Return (x, y) of the center of cell containing provided text 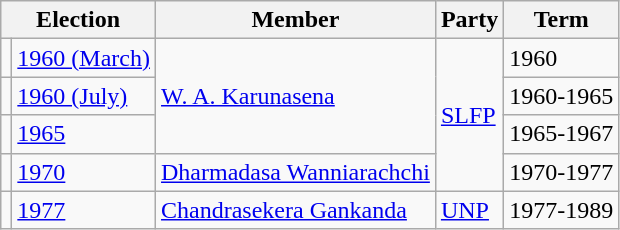
1965-1967 (562, 134)
W. A. Karunasena (296, 96)
Election (78, 20)
Member (296, 20)
UNP (469, 210)
1977 (84, 210)
1977-1989 (562, 210)
1960 (562, 58)
1960 (July) (84, 96)
1970 (84, 172)
Party (469, 20)
Dharmadasa Wanniarachchi (296, 172)
1970-1977 (562, 172)
1960 (March) (84, 58)
SLFP (469, 115)
Term (562, 20)
1965 (84, 134)
Chandrasekera Gankanda (296, 210)
1960-1965 (562, 96)
